Find where the given text appears and provide that cell's center as (x, y) coordinate. 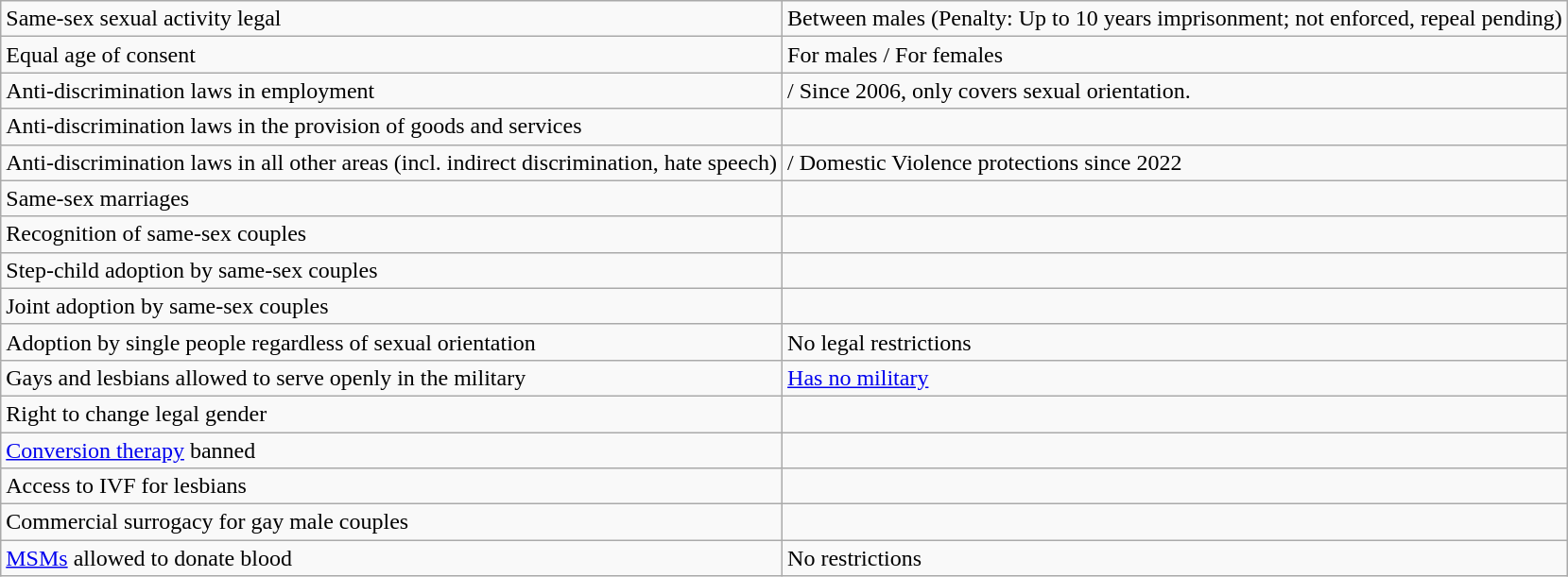
Adoption by single people regardless of sexual orientation (391, 342)
Anti-discrimination laws in the provision of goods and services (391, 127)
Access to IVF for lesbians (391, 486)
Recognition of same-sex couples (391, 234)
Conversion therapy banned (391, 450)
Joint adoption by same-sex couples (391, 306)
Anti-discrimination laws in all other areas (incl. indirect discrimination, hate speech) (391, 162)
/ Domestic Violence protections since 2022 (1176, 162)
Commercial surrogacy for gay male couples (391, 522)
Between males (Penalty: Up to 10 years imprisonment; not enforced, repeal pending) (1176, 19)
Has no military (1176, 378)
Same-sex marriages (391, 198)
Gays and lesbians allowed to serve openly in the military (391, 378)
/ Since 2006, only covers sexual orientation. (1176, 91)
Same-sex sexual activity legal (391, 19)
Anti-discrimination laws in employment (391, 91)
No restrictions (1176, 558)
No legal restrictions (1176, 342)
For males / For females (1176, 55)
Step-child adoption by same-sex couples (391, 270)
MSMs allowed to donate blood (391, 558)
Equal age of consent (391, 55)
Right to change legal gender (391, 414)
